Pinpoint the cell where the given text exists, returning its [x, y] midpoint coordinate. 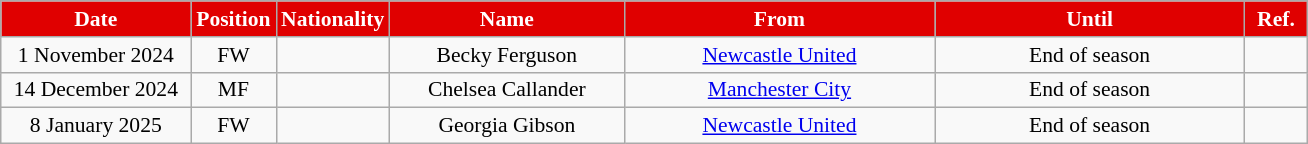
Manchester City [779, 90]
Until [1090, 19]
Nationality [332, 19]
MF [234, 90]
From [779, 19]
Position [234, 19]
Ref. [1276, 19]
14 December 2024 [96, 90]
Name [506, 19]
Chelsea Callander [506, 90]
1 November 2024 [96, 55]
Becky Ferguson [506, 55]
Date [96, 19]
8 January 2025 [96, 126]
Georgia Gibson [506, 126]
